Capture the cell that displays the provided text and extract its (X, Y) central coordinate. 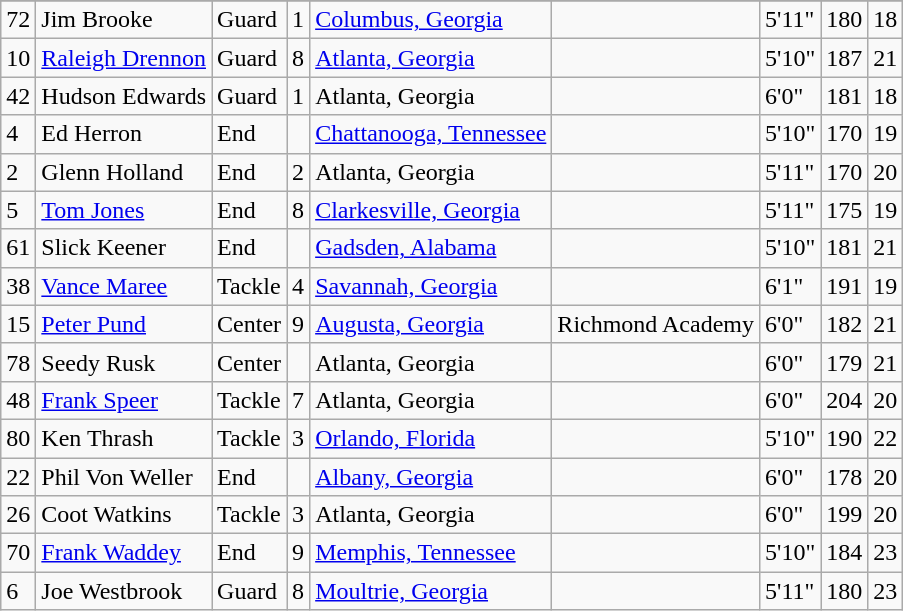
61 (18, 248)
5 (18, 210)
Frank Speer (124, 400)
Memphis, Tennessee (431, 553)
204 (844, 400)
Vance Maree (124, 286)
Phil Von Weller (124, 477)
Clarkesville, Georgia (431, 210)
Jim Brooke (124, 20)
26 (18, 515)
Ed Herron (124, 134)
Glenn Holland (124, 172)
Hudson Edwards (124, 96)
Tom Jones (124, 210)
190 (844, 438)
38 (18, 286)
Orlando, Florida (431, 438)
191 (844, 286)
78 (18, 362)
Moultrie, Georgia (431, 591)
Chattanooga, Tennessee (431, 134)
Seedy Rusk (124, 362)
Slick Keener (124, 248)
Gadsden, Alabama (431, 248)
42 (18, 96)
187 (844, 58)
15 (18, 324)
184 (844, 553)
Columbus, Georgia (431, 20)
179 (844, 362)
10 (18, 58)
Ken Thrash (124, 438)
Coot Watkins (124, 515)
6'1" (790, 286)
Peter Pund (124, 324)
Albany, Georgia (431, 477)
Raleigh Drennon (124, 58)
Augusta, Georgia (431, 324)
182 (844, 324)
Joe Westbrook (124, 591)
Richmond Academy (656, 324)
178 (844, 477)
70 (18, 553)
7 (298, 400)
48 (18, 400)
80 (18, 438)
175 (844, 210)
199 (844, 515)
72 (18, 20)
6 (18, 591)
Savannah, Georgia (431, 286)
Frank Waddey (124, 553)
